Return [X, Y] of the center of cell containing provided text 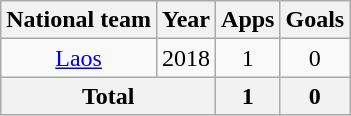
2018 [186, 58]
Total [108, 96]
Year [186, 20]
Goals [315, 20]
Apps [248, 20]
Laos [79, 58]
National team [79, 20]
